Extract the [x, y] coordinate from the center of the cell holding the provided text.  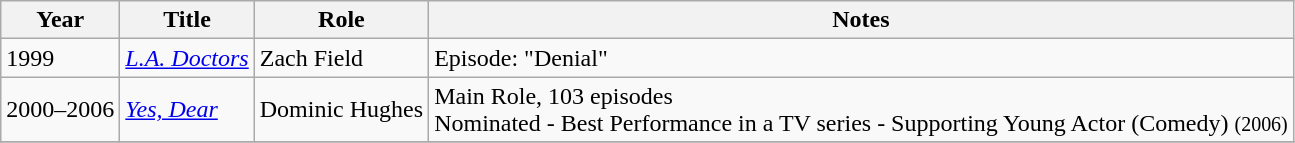
L.A. Doctors [187, 58]
Zach Field [341, 58]
Dominic Hughes [341, 110]
Role [341, 20]
Year [60, 20]
Title [187, 20]
1999 [60, 58]
Notes [862, 20]
Main Role, 103 episodesNominated - Best Performance in a TV series - Supporting Young Actor (Comedy) (2006) [862, 110]
Episode: "Denial" [862, 58]
Yes, Dear [187, 110]
2000–2006 [60, 110]
